Extract the (x, y) coordinate from the center of the cell holding the provided text.  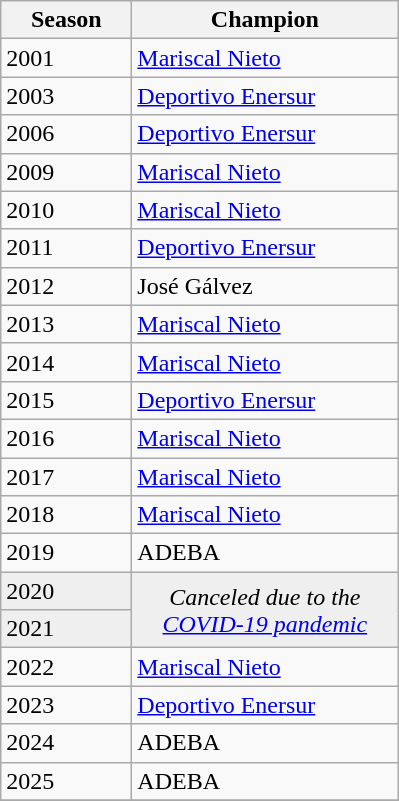
Canceled due to the COVID-19 pandemic (265, 610)
Season (66, 20)
2023 (66, 705)
2022 (66, 667)
2024 (66, 743)
2020 (66, 591)
2015 (66, 400)
2016 (66, 438)
2001 (66, 58)
2012 (66, 286)
2010 (66, 210)
2019 (66, 553)
2021 (66, 629)
2025 (66, 781)
Champion (265, 20)
José Gálvez (265, 286)
2013 (66, 324)
2009 (66, 172)
2003 (66, 96)
2006 (66, 134)
2017 (66, 477)
2011 (66, 248)
2018 (66, 515)
2014 (66, 362)
